Pinpoint the cell where the given text exists, returning its (X, Y) midpoint coordinate. 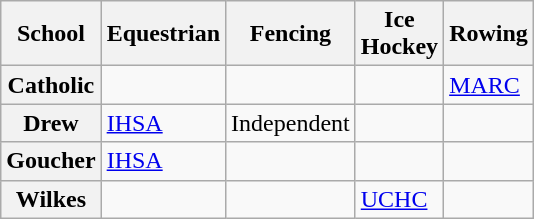
UCHC (399, 199)
MARC (489, 85)
Rowing (489, 34)
Equestrian (163, 34)
School (51, 34)
IceHockey (399, 34)
Catholic (51, 85)
Independent (291, 123)
Fencing (291, 34)
Drew (51, 123)
Goucher (51, 161)
Wilkes (51, 199)
